Determine the [x, y] coordinate at the center of the cell enclosing the given text.  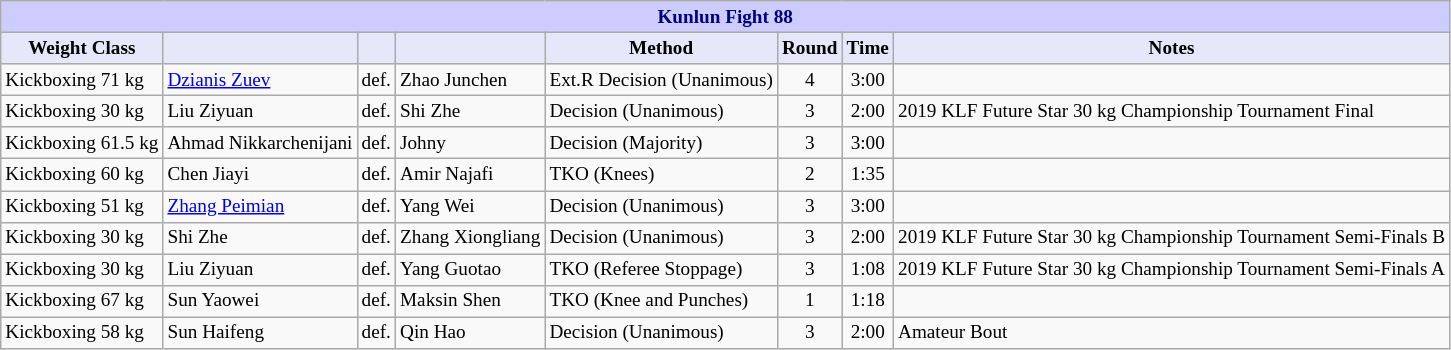
1:08 [868, 270]
2 [810, 175]
Round [810, 48]
Ahmad Nikkarchenijani [260, 143]
Qin Hao [470, 333]
Ext.R Decision (Unanimous) [662, 80]
Chen Jiayi [260, 175]
Kickboxing 60 kg [82, 175]
Zhao Junchen [470, 80]
Time [868, 48]
Yang Wei [470, 206]
Zhang Peimian [260, 206]
2019 KLF Future Star 30 kg Championship Tournament Final [1171, 111]
TKO (Knee and Punches) [662, 301]
Weight Class [82, 48]
TKO (Knees) [662, 175]
Decision (Majority) [662, 143]
1:35 [868, 175]
Method [662, 48]
Johny [470, 143]
1:18 [868, 301]
Kickboxing 67 kg [82, 301]
Sun Haifeng [260, 333]
Dzianis Zuev [260, 80]
4 [810, 80]
Kickboxing 58 kg [82, 333]
Yang Guotao [470, 270]
Kickboxing 71 kg [82, 80]
TKO (Referee Stoppage) [662, 270]
Notes [1171, 48]
Sun Yaowei [260, 301]
2019 KLF Future Star 30 kg Championship Tournament Semi-Finals A [1171, 270]
Kunlun Fight 88 [726, 17]
Kickboxing 61.5 kg [82, 143]
Amir Najafi [470, 175]
2019 KLF Future Star 30 kg Championship Tournament Semi-Finals B [1171, 238]
Maksin Shen [470, 301]
Zhang Xiongliang [470, 238]
1 [810, 301]
Kickboxing 51 kg [82, 206]
Amateur Bout [1171, 333]
